Extract the (x, y) coordinate from the center of the cell holding the provided text.  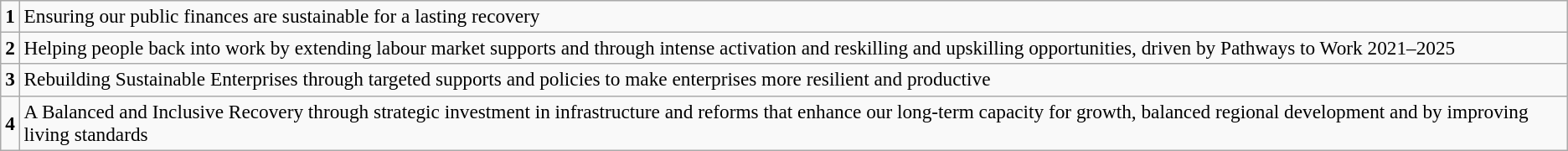
3 (10, 80)
4 (10, 122)
Ensuring our public finances are sustainable for a lasting recovery (794, 16)
2 (10, 48)
1 (10, 16)
Rebuilding Sustainable Enterprises through targeted supports and policies to make enterprises more resilient and productive (794, 80)
